Locate the cell with the specified text and output its [X, Y] center coordinate. 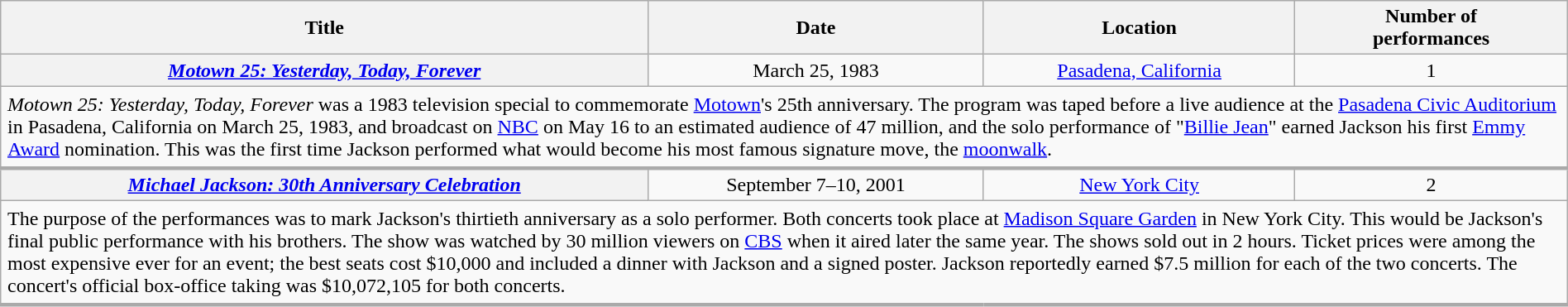
March 25, 1983 [816, 70]
2 [1431, 185]
Location [1139, 28]
Title [324, 28]
New York City [1139, 185]
Date [816, 28]
Motown 25: Yesterday, Today, Forever [324, 70]
Pasadena, California [1139, 70]
Michael Jackson: 30th Anniversary Celebration [324, 185]
September 7–10, 2001 [816, 185]
Number ofperformances [1431, 28]
1 [1431, 70]
